Return the [X, Y] coordinate for the center point of the cell that contains the specified text.  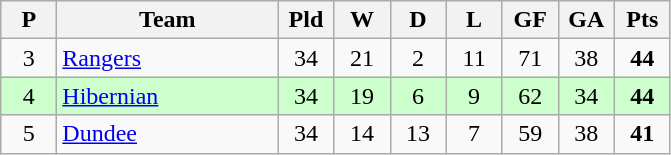
7 [474, 134]
Rangers [168, 58]
9 [474, 96]
62 [530, 96]
W [362, 20]
6 [418, 96]
Hibernian [168, 96]
5 [29, 134]
2 [418, 58]
P [29, 20]
GF [530, 20]
21 [362, 58]
11 [474, 58]
D [418, 20]
GA [586, 20]
41 [642, 134]
Team [168, 20]
L [474, 20]
Pts [642, 20]
4 [29, 96]
71 [530, 58]
13 [418, 134]
Pld [306, 20]
14 [362, 134]
Dundee [168, 134]
19 [362, 96]
3 [29, 58]
59 [530, 134]
